Locate the cell with the specified text and output its (x, y) center coordinate. 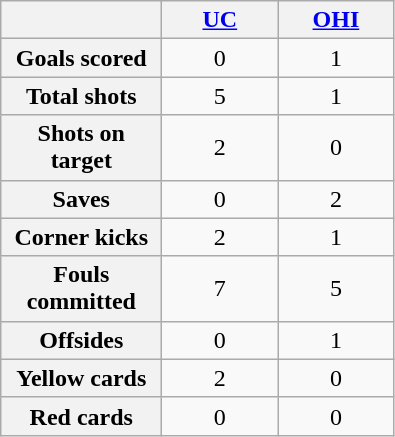
Red cards (82, 416)
Offsides (82, 340)
Saves (82, 199)
Fouls committed (82, 288)
Yellow cards (82, 378)
Goals scored (82, 58)
Corner kicks (82, 237)
Shots on target (82, 148)
Total shots (82, 96)
UC (220, 20)
OHI (336, 20)
7 (220, 288)
